Provide the (x, y) coordinate of the cell's center where the given text is located.  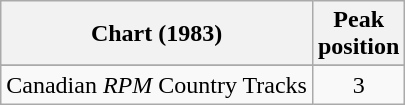
Canadian RPM Country Tracks (157, 85)
3 (358, 85)
Peakposition (358, 34)
Chart (1983) (157, 34)
